Pinpoint the cell where the given text exists, returning its [x, y] midpoint coordinate. 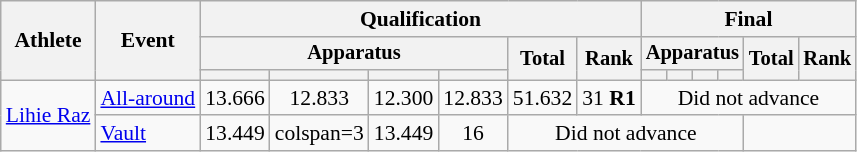
Lihie Raz [48, 116]
51.632 [542, 98]
Vault [148, 134]
12.300 [404, 98]
Athlete [48, 40]
Final [748, 19]
16 [472, 134]
Qualification [420, 19]
31 R1 [609, 98]
13.666 [234, 98]
All-around [148, 98]
Event [148, 40]
colspan=3 [320, 134]
